Capture the cell that displays the provided text and extract its [x, y] central coordinate. 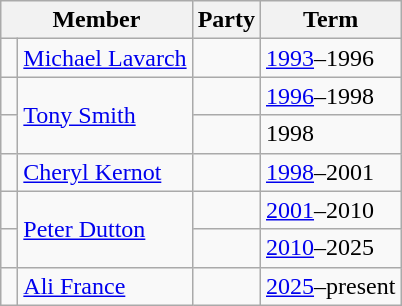
Peter Dutton [105, 229]
Ali France [105, 286]
2025–present [330, 286]
Party [226, 20]
Tony Smith [105, 115]
1998 [330, 134]
1998–2001 [330, 172]
Michael Lavarch [105, 58]
2001–2010 [330, 210]
1996–1998 [330, 96]
1993–1996 [330, 58]
2010–2025 [330, 248]
Term [330, 20]
Cheryl Kernot [105, 172]
Member [96, 20]
